Locate the cell with the specified text and output its (x, y) center coordinate. 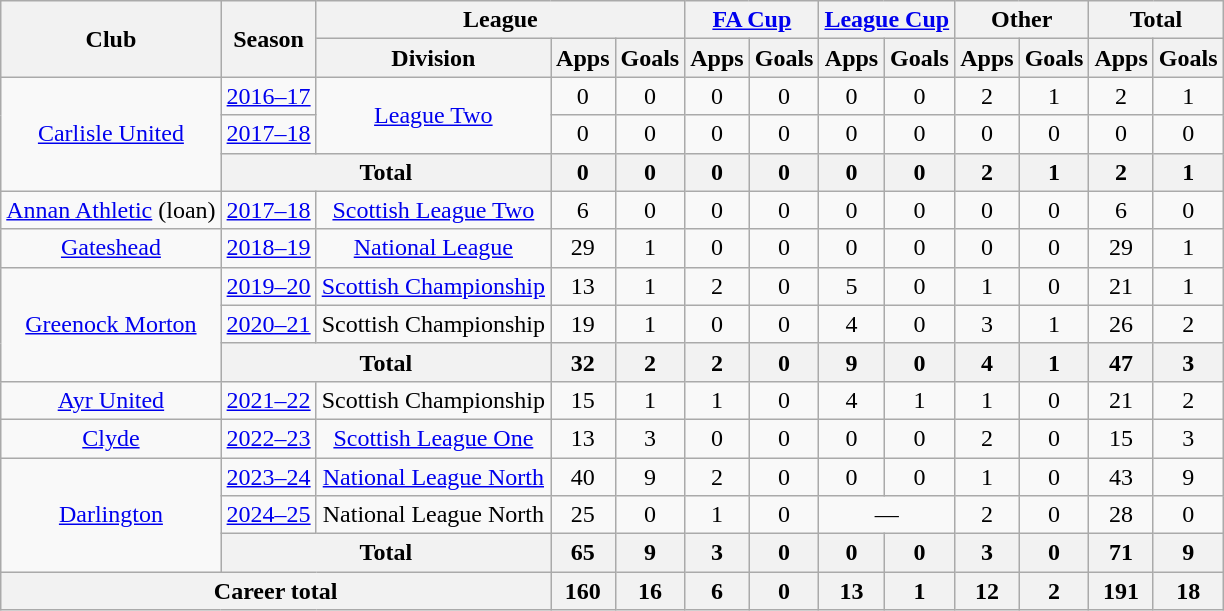
25 (583, 515)
Career total (276, 591)
Darlington (111, 515)
— (887, 515)
Scottish League One (433, 438)
28 (1121, 515)
Other (1022, 20)
2018–19 (268, 248)
71 (1121, 553)
65 (583, 553)
160 (583, 591)
12 (987, 591)
2020–21 (268, 324)
5 (852, 286)
2024–25 (268, 515)
40 (583, 477)
National League (433, 248)
2016–17 (268, 96)
Annan Athletic (loan) (111, 210)
2021–22 (268, 400)
Carlisle United (111, 134)
Division (433, 58)
2023–24 (268, 477)
Clyde (111, 438)
19 (583, 324)
2022–23 (268, 438)
Ayr United (111, 400)
47 (1121, 362)
2019–20 (268, 286)
Season (268, 39)
League (500, 20)
Scottish League Two (433, 210)
32 (583, 362)
Club (111, 39)
191 (1121, 591)
16 (650, 591)
Gateshead (111, 248)
18 (1188, 591)
League Two (433, 115)
Greenock Morton (111, 324)
FA Cup (752, 20)
43 (1121, 477)
League Cup (887, 20)
26 (1121, 324)
